Detect which cell encompasses the target text, then output its (x, y) center coordinate. 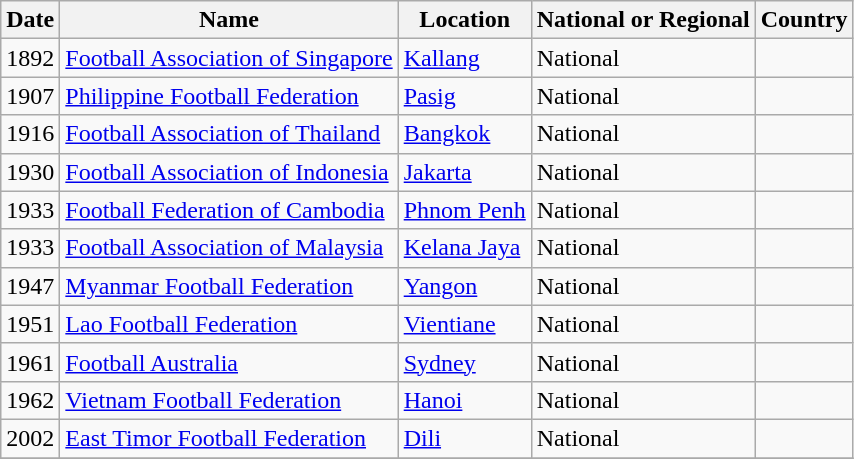
1892 (30, 58)
Kallang (464, 58)
Date (30, 20)
Yangon (464, 286)
National or Regional (643, 20)
Dili (464, 438)
Location (464, 20)
2002 (30, 438)
Kelana Jaya (464, 248)
Vientiane (464, 324)
Vietnam Football Federation (229, 400)
Pasig (464, 96)
Football Association of Malaysia (229, 248)
Bangkok (464, 134)
Myanmar Football Federation (229, 286)
Football Association of Singapore (229, 58)
1907 (30, 96)
1947 (30, 286)
Football Association of Indonesia (229, 172)
1961 (30, 362)
Football Australia (229, 362)
Football Federation of Cambodia (229, 210)
Hanoi (464, 400)
1916 (30, 134)
Jakarta (464, 172)
1951 (30, 324)
Sydney (464, 362)
Lao Football Federation (229, 324)
1930 (30, 172)
Philippine Football Federation (229, 96)
Country (804, 20)
East Timor Football Federation (229, 438)
Name (229, 20)
Football Association of Thailand (229, 134)
Phnom Penh (464, 210)
1962 (30, 400)
